Extract the [x, y] coordinate from the center of the cell holding the provided text.  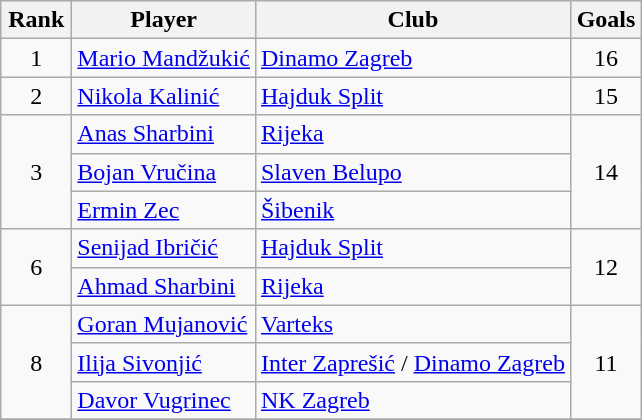
Anas Sharbini [164, 134]
Slaven Belupo [412, 172]
Inter Zaprešić / Dinamo Zagreb [412, 362]
11 [606, 362]
Ahmad Sharbini [164, 286]
14 [606, 172]
Davor Vugrinec [164, 400]
Ermin Zec [164, 210]
3 [36, 172]
Varteks [412, 324]
Goals [606, 20]
1 [36, 58]
Rank [36, 20]
Šibenik [412, 210]
NK Zagreb [412, 400]
Senijad Ibričić [164, 248]
6 [36, 267]
Dinamo Zagreb [412, 58]
Ilija Sivonjić [164, 362]
Nikola Kalinić [164, 96]
Club [412, 20]
Goran Mujanović [164, 324]
2 [36, 96]
Bojan Vručina [164, 172]
15 [606, 96]
Player [164, 20]
12 [606, 267]
Mario Mandžukić [164, 58]
16 [606, 58]
8 [36, 362]
